Find where the given text appears and provide that cell's center as (x, y) coordinate. 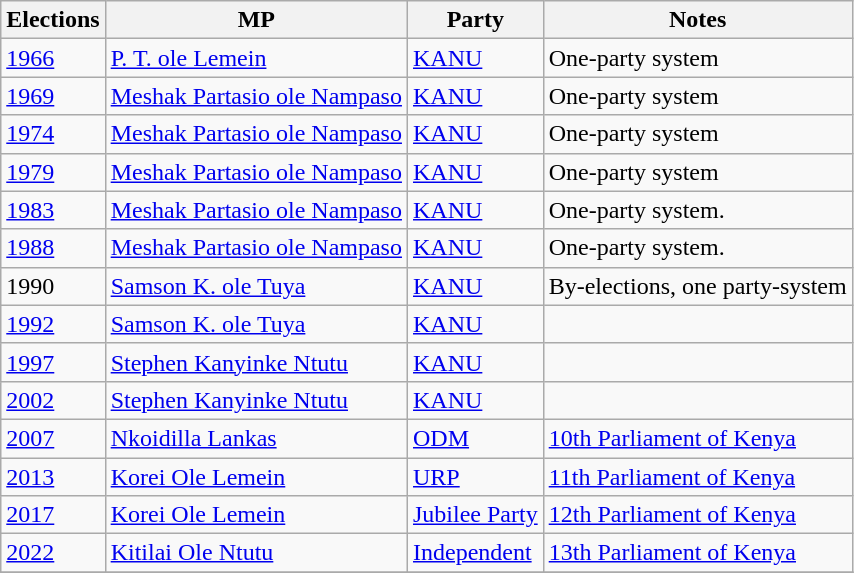
Nkoidilla Lankas (256, 438)
URP (475, 477)
MP (256, 20)
1997 (53, 362)
2017 (53, 515)
1990 (53, 286)
2007 (53, 438)
2002 (53, 400)
2013 (53, 477)
1966 (53, 58)
1969 (53, 96)
Notes (698, 20)
1983 (53, 210)
1979 (53, 172)
By-elections, one party-system (698, 286)
2022 (53, 553)
12th Parliament of Kenya (698, 515)
Party (475, 20)
1974 (53, 134)
Independent (475, 553)
1992 (53, 324)
P. T. ole Lemein (256, 58)
11th Parliament of Kenya (698, 477)
13th Parliament of Kenya (698, 553)
ODM (475, 438)
Jubilee Party (475, 515)
Elections (53, 20)
Kitilai Ole Ntutu (256, 553)
1988 (53, 248)
10th Parliament of Kenya (698, 438)
